Search for the cell housing the specified text and yield its [x, y] center coordinate. 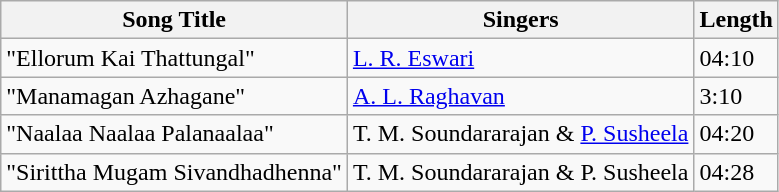
Length [736, 20]
"Naalaa Naalaa Palanaalaa" [174, 134]
L. R. Eswari [520, 58]
04:10 [736, 58]
Singers [520, 20]
"Manamagan Azhagane" [174, 96]
"Ellorum Kai Thattungal" [174, 58]
"Sirittha Mugam Sivandhadhenna" [174, 172]
Song Title [174, 20]
04:28 [736, 172]
3:10 [736, 96]
A. L. Raghavan [520, 96]
04:20 [736, 134]
